Detect which cell encompasses the target text, then output its [X, Y] center coordinate. 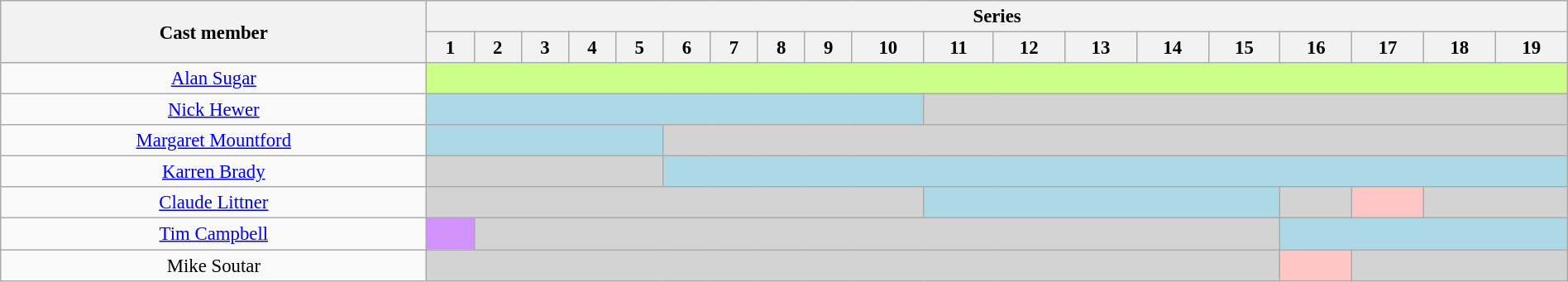
8 [781, 48]
Nick Hewer [213, 110]
3 [544, 48]
4 [592, 48]
10 [888, 48]
5 [640, 48]
Margaret Mountford [213, 141]
Claude Littner [213, 203]
6 [686, 48]
2 [498, 48]
18 [1459, 48]
9 [829, 48]
Mike Soutar [213, 265]
Karren Brady [213, 172]
1 [450, 48]
19 [1532, 48]
Alan Sugar [213, 79]
16 [1317, 48]
15 [1244, 48]
Series [997, 17]
13 [1102, 48]
Tim Campbell [213, 234]
11 [958, 48]
Cast member [213, 31]
12 [1029, 48]
7 [734, 48]
17 [1388, 48]
14 [1173, 48]
